From the cell containing the given text, extract its center point as [x, y] coordinate. 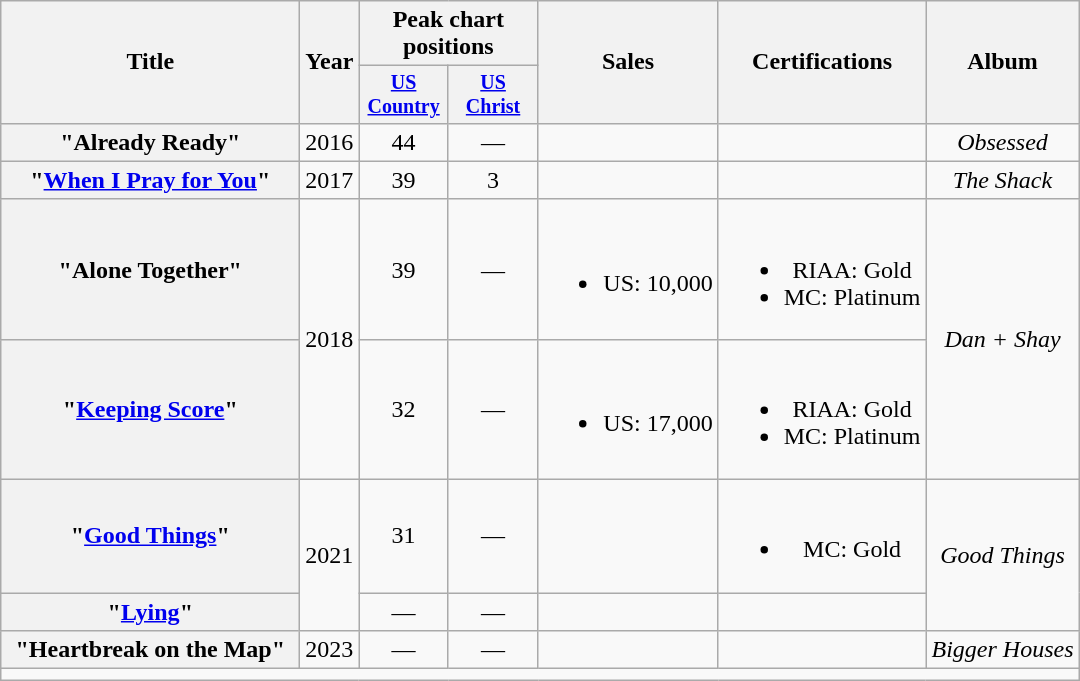
"Good Things" [150, 536]
"Heartbreak on the Map" [150, 650]
Sales [628, 62]
"Keeping Score" [150, 409]
US: 17,000 [628, 409]
3 [492, 180]
44 [404, 142]
Bigger Houses [1002, 650]
Peak chart positions [448, 34]
2016 [330, 142]
Good Things [1002, 556]
Album [1002, 62]
"When I Pray for You" [150, 180]
Obsessed [1002, 142]
"Alone Together" [150, 269]
The Shack [1002, 180]
2021 [330, 556]
31 [404, 536]
US Country [404, 94]
2017 [330, 180]
32 [404, 409]
"Already Ready" [150, 142]
Certifications [822, 62]
"Lying" [150, 612]
Year [330, 62]
MC: Gold [822, 536]
2023 [330, 650]
Title [150, 62]
Dan + Shay [1002, 339]
2018 [330, 339]
USChrist [492, 94]
US: 10,000 [628, 269]
